Return the [X, Y] coordinate for the center point of the cell that contains the specified text.  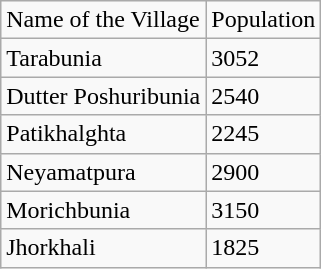
1825 [264, 248]
2540 [264, 96]
Population [264, 20]
Tarabunia [104, 58]
3150 [264, 210]
Patikhalghta [104, 134]
Jhorkhali [104, 248]
2900 [264, 172]
Neyamatpura [104, 172]
Dutter Poshuribunia [104, 96]
3052 [264, 58]
2245 [264, 134]
Morichbunia [104, 210]
Name of the Village [104, 20]
